For the text-containing cell, return its midpoint in (X, Y) coordinate format. 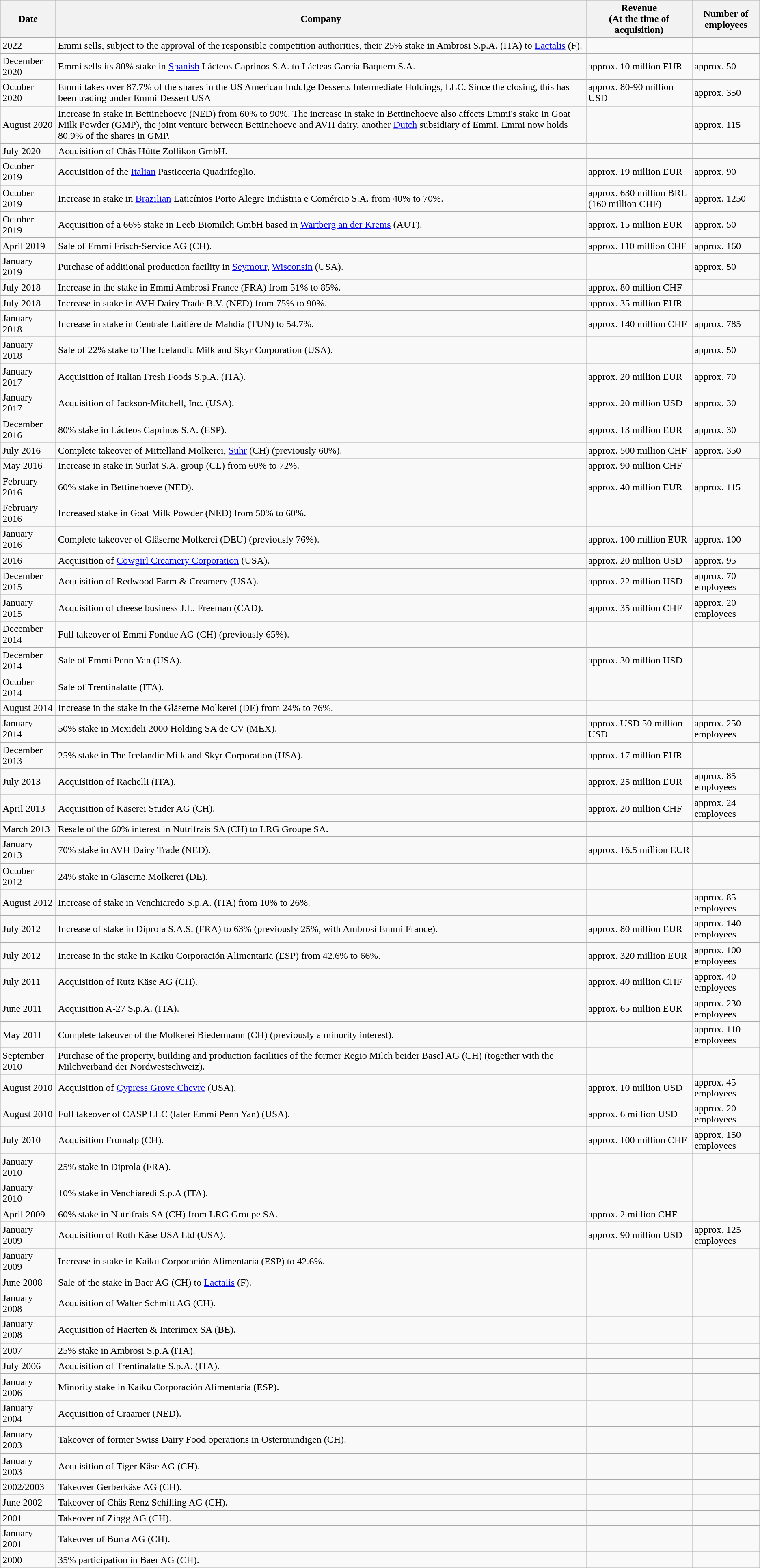
Sale of Emmi Frisch-Service AG (CH). (321, 246)
approx. 230 employees (726, 1008)
August 2012 (28, 902)
2007 (28, 1350)
Increase of stake in Venchiaredo S.p.A. (ITA) from 10% to 26%. (321, 902)
Takeover Gerberkäse AG (CH). (321, 1487)
July 2011 (28, 982)
Emmi sells its 80% stake in Spanish Lácteos Caprinos S.A. to Lácteas García Baquero S.A. (321, 67)
Acquisition of Cowgirl Creamery Corporation (USA). (321, 560)
approx. 20 million EUR (639, 377)
approx. 100 employees (726, 955)
approx. 100 (726, 540)
July 2006 (28, 1366)
Resale of the 60% interest in Nutrifrais SA (CH) to LRG Groupe SA. (321, 829)
approx. 17 million EUR (639, 756)
Revenue(At the time of acquisition) (639, 19)
Full takeover of CASP LLC (later Emmi Penn Yan) (USA). (321, 1114)
60% stake in Bettinehoeve (NED). (321, 487)
Increase in the stake in Emmi Ambrosi France (FRA) from 51% to 85%. (321, 287)
approx. 110 employees (726, 1035)
Acquisition of Chäs Hütte Zollikon GmbH. (321, 151)
Takeover of former Swiss Dairy Food operations in Ostermundigen (CH). (321, 1440)
approx. 140 employees (726, 929)
approx. 65 million EUR (639, 1008)
Number of employees (726, 19)
Acquisition of Trentinalatte S.p.A. (ITA). (321, 1366)
25% stake in Diprola (FRA). (321, 1167)
approx. 13 million EUR (639, 429)
approx. 22 million USD (639, 581)
approx. 40 million CHF (639, 982)
January 2015 (28, 608)
Acquisition of Italian Fresh Foods S.p.A. (ITA). (321, 377)
January 2006 (28, 1387)
January 2004 (28, 1413)
Increase in the stake in the Gläserne Molkerei (DE) from 24% to 76%. (321, 708)
Acquisition Fromalp (CH). (321, 1140)
January 2019 (28, 266)
Increased stake in Goat Milk Powder (NED) from 50% to 60%. (321, 513)
approx. 100 million CHF (639, 1140)
approx. 45 employees (726, 1088)
Increase of stake in Diprola S.A.S. (FRA) to 63% (previously 25%, with Ambrosi Emmi France). (321, 929)
50% stake in Mexideli 2000 Holding SA de CV (MEX). (321, 729)
Acquisition of Rachelli (ITA). (321, 782)
Minority stake in Kaiku Corporación Alimentaria (ESP). (321, 1387)
approx. 10 million USD (639, 1088)
approx. 320 million EUR (639, 955)
Increase in stake in Centrale Laitière de Mahdia (TUN) to 54.7%. (321, 324)
approx. 35 million CHF (639, 608)
January 2014 (28, 729)
Acquisition of Rutz Käse AG (CH). (321, 982)
approx. 90 million USD (639, 1235)
Acquisition of Käserei Studer AG (CH). (321, 808)
24% stake in Gläserne Molkerei (DE). (321, 877)
2016 (28, 560)
approx. 70 employees (726, 581)
December 2020 (28, 67)
approx. 16.5 million EUR (639, 850)
Acquisition of Walter Schmitt AG (CH). (321, 1303)
approx. 90 million CHF (639, 466)
approx. 110 million CHF (639, 246)
Complete takeover of Mittelland Molkerei, Suhr (CH) (previously 60%). (321, 450)
approx. 40 million EUR (639, 487)
70% stake in AVH Dairy Trade (NED). (321, 850)
Acquisition of Tiger Käse AG (CH). (321, 1466)
Sale of Emmi Penn Yan (USA). (321, 661)
August 2014 (28, 708)
approx. 250 employees (726, 729)
approx. 785 (726, 324)
approx. 630 million BRL (160 million CHF) (639, 198)
Acquisition of cheese business J.L. Freeman (CAD). (321, 608)
July 2013 (28, 782)
April 2019 (28, 246)
approx. 30 million USD (639, 661)
approx. 150 employees (726, 1140)
Date (28, 19)
January 2013 (28, 850)
approx. 80-90 million USD (639, 93)
approx. 1250 (726, 198)
Acquisition of Jackson-Mitchell, Inc. (USA). (321, 403)
October 2012 (28, 877)
October 2014 (28, 687)
approx. 2 million CHF (639, 1214)
25% stake in The Icelandic Milk and Skyr Corporation (USA). (321, 756)
Takeover of Zingg AG (CH). (321, 1518)
Acquisition of Redwood Farm & Creamery (USA). (321, 581)
January 2016 (28, 540)
approx. 35 million EUR (639, 303)
January 2001 (28, 1539)
Acquisition of a 66% stake in Leeb Biomilch GmbH based in Wartberg an der Krems (AUT). (321, 225)
December 2013 (28, 756)
Complete takeover of the Molkerei Biedermann (CH) (previously a minority interest). (321, 1035)
September 2010 (28, 1061)
approx. 10 million EUR (639, 67)
July 2016 (28, 450)
2001 (28, 1518)
approx. 125 employees (726, 1235)
2002/2003 (28, 1487)
25% stake in Ambrosi S.p.A (ITA). (321, 1350)
December 2016 (28, 429)
Increase in stake in Surlat S.A. group (CL) from 60% to 72%. (321, 466)
Acquisition A-27 S.p.A. (ITA). (321, 1008)
approx. 40 employees (726, 982)
June 2011 (28, 1008)
2000 (28, 1560)
Acquisition of Cypress Grove Chevre (USA). (321, 1088)
Takeover of Burra AG (CH). (321, 1539)
Sale of the stake in Baer AG (CH) to Lactalis (F). (321, 1282)
approx. 6 million USD (639, 1114)
approx. 80 million CHF (639, 287)
Acquisition of Craamer (NED). (321, 1413)
Acquisition of Roth Käse USA Ltd (USA). (321, 1235)
Company (321, 19)
May 2016 (28, 466)
approx. 25 million EUR (639, 782)
approx. 70 (726, 377)
Increase in stake in Kaiku Corporación Alimentaria (ESP) to 42.6%. (321, 1261)
Acquisition of the Italian Pasticceria Quadrifoglio. (321, 172)
approx. 19 million EUR (639, 172)
approx. 80 million EUR (639, 929)
10% stake in Venchiaredi S.p.A (ITA). (321, 1193)
approx. 160 (726, 246)
Sale of 22% stake to The Icelandic Milk and Skyr Corporation (USA). (321, 351)
December 2015 (28, 581)
March 2013 (28, 829)
Takeover of Chäs Renz Schilling AG (CH). (321, 1503)
August 2020 (28, 125)
approx. 140 million CHF (639, 324)
2022 (28, 45)
Complete takeover of Gläserne Molkerei (DEU) (previously 76%). (321, 540)
approx. 100 million EUR (639, 540)
35% participation in Baer AG (CH). (321, 1560)
July 2020 (28, 151)
approx. 500 million CHF (639, 450)
July 2010 (28, 1140)
approx. 15 million EUR (639, 225)
June 2008 (28, 1282)
Increase in stake in Brazilian Laticínios Porto Alegre Indústria e Comércio S.A. from 40% to 70%. (321, 198)
May 2011 (28, 1035)
Emmi sells, subject to the approval of the responsible competition authorities, their 25% stake in Ambrosi S.p.A. (ITA) to Lactalis (F). (321, 45)
Increase in stake in AVH Dairy Trade B.V. (NED) from 75% to 90%. (321, 303)
Sale of Trentinalatte (ITA). (321, 687)
April 2009 (28, 1214)
approx. 95 (726, 560)
October 2020 (28, 93)
80% stake in Lácteos Caprinos S.A. (ESP). (321, 429)
June 2002 (28, 1503)
Full takeover of Emmi Fondue AG (CH) (previously 65%). (321, 634)
Purchase of additional production facility in Seymour, Wisconsin (USA). (321, 266)
April 2013 (28, 808)
Increase in the stake in Kaiku Corporación Alimentaria (ESP) from 42.6% to 66%. (321, 955)
approx. USD 50 million USD (639, 729)
approx. 90 (726, 172)
approx. 24 employees (726, 808)
60% stake in Nutrifrais SA (CH) from LRG Groupe SA. (321, 1214)
Acquisition of Haerten & Interimex SA (BE). (321, 1329)
approx. 20 million CHF (639, 808)
